Output the (X, Y) coordinate of the center of the cell containing the given text.  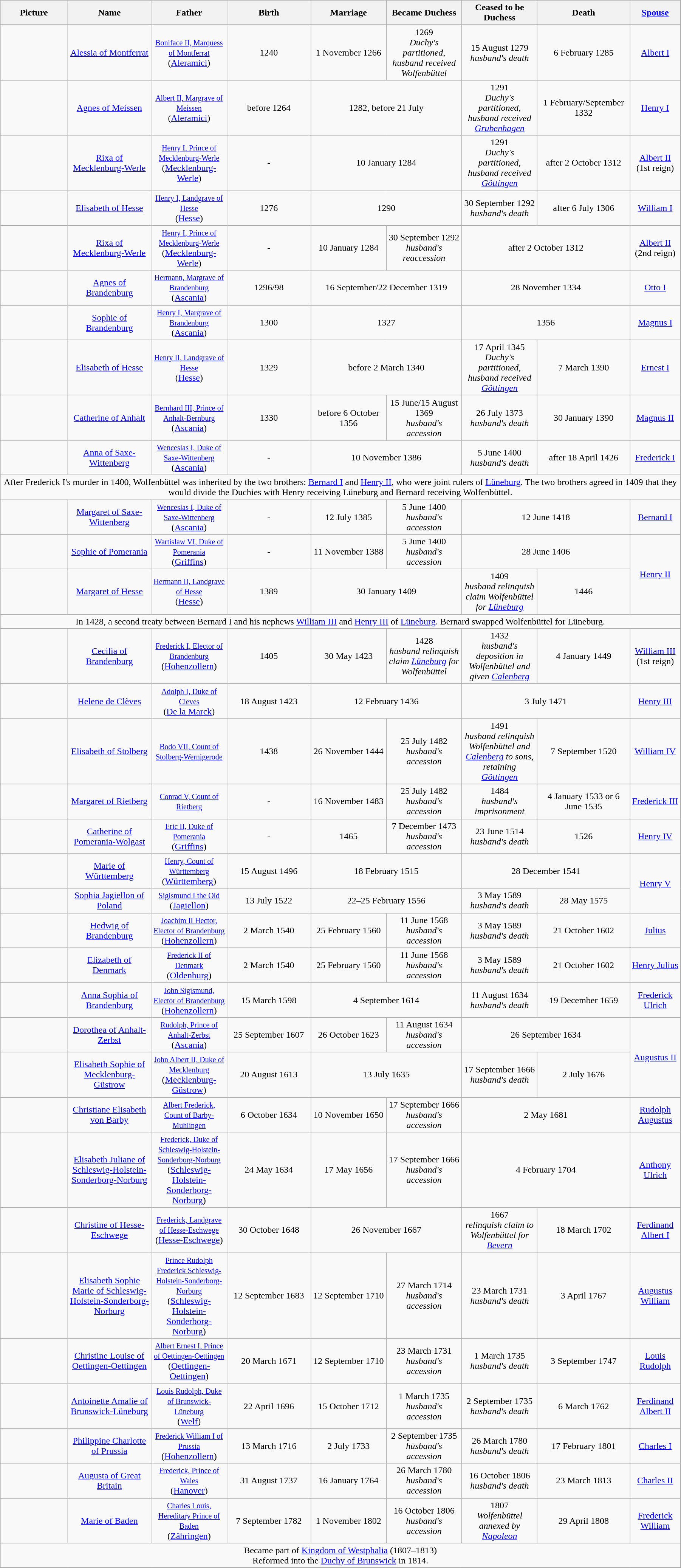
Rudolph, Prince of Anhalt-Zerbst(Ascania) (189, 1035)
1 March 1735husband's death (500, 1361)
Henry Julius (655, 965)
Rudolph Augustus (655, 1114)
1405 (269, 656)
16 September/22 December 1319 (386, 288)
Albert Frederick, Count of Barby-Muhlingen (189, 1114)
12 February 1436 (386, 701)
after 18 April 1426 (583, 457)
Henry III (655, 701)
Otto I (655, 288)
13 July 1522 (269, 900)
30 October 1648 (269, 1230)
26 November 1444 (348, 751)
Spouse (655, 13)
13 March 1716 (269, 1446)
Augusta of Great Britain (109, 1481)
23 March 1731husband's accession (424, 1361)
1269Duchy's partitioned, husband received Wolfenbüttel (424, 53)
Frederick III (655, 801)
15 August 1279husband's death (500, 53)
6 October 1634 (269, 1114)
25 September 1607 (269, 1035)
7 March 1390 (583, 367)
Bernard I (655, 517)
18 February 1515 (386, 871)
1409husband relinquish claim Wolfenbüttel for Lüneburg (500, 592)
Helene de Clèves (109, 701)
2 September 1735husband's accession (424, 1446)
Albert II (2nd reign) (655, 248)
6 February 1285 (583, 53)
Name (109, 13)
18 March 1702 (583, 1230)
3 April 1767 (583, 1296)
1330 (269, 417)
27 March 1714husband's accession (424, 1296)
Became Duchess (424, 13)
Charles II (655, 1481)
12 June 1418 (546, 517)
Father (189, 13)
1 November 1802 (348, 1520)
Sophie of Brandenburg (109, 322)
29 April 1808 (583, 1520)
Frederick Ulrich (655, 1000)
Frederick I (655, 457)
2 May 1681 (546, 1114)
1465 (348, 836)
7 September 1520 (583, 751)
26 September 1634 (546, 1035)
Henry II, Landgrave of Hesse(Hesse) (189, 367)
16 October 1806husband's accession (424, 1520)
Marriage (348, 13)
1 March 1735husband's accession (424, 1406)
Elisabeth Sophie Marie of Schleswig-Holstein-Sonderborg-Norburg (109, 1296)
Augustus II (655, 1057)
12 July 1385 (348, 517)
3 September 1747 (583, 1361)
Frederick, Landgrave of Hesse-Eschwege(Hesse-Eschwege) (189, 1230)
William I (655, 208)
10 November 1650 (348, 1114)
13 July 1635 (386, 1074)
Margaret of Rietberg (109, 801)
Anthony Ulrich (655, 1170)
6 March 1762 (583, 1406)
30 January 1390 (583, 417)
16 November 1483 (348, 801)
John Sigismund, Elector of Brandenburg(Hohenzollern) (189, 1000)
Catherine of Anhalt (109, 417)
1296/98 (269, 288)
30 September 1292husband's death (500, 208)
18 August 1423 (269, 701)
28 December 1541 (546, 871)
Philippine Charlotte of Prussia (109, 1446)
26 October 1623 (348, 1035)
1526 (583, 836)
4 January 1533 or 6 June 1535 (583, 801)
11 November 1388 (348, 552)
Hermann II, Landgrave of Hesse(Hesse) (189, 592)
1291Duchy's partitioned, husband received Grubenhagen (500, 108)
26 July 1373husband's death (500, 417)
Prince Rudolph Frederick Schleswig-Holstein-Sonderborg-Norburg(Schleswig-Holstein-Sonderborg-Norburg) (189, 1296)
Frederick I, Elector of Brandenburg(Hohenzollern) (189, 656)
15 October 1712 (348, 1406)
1282, before 21 July (386, 108)
2 July 1676 (583, 1074)
1356 (546, 322)
16 January 1764 (348, 1481)
Louis Rudolph, Duke of Brunswick-Lüneburg(Welf) (189, 1406)
Elisabeth Sophie of Mecklenburg-Güstrow (109, 1074)
Albert II, Margrave of Meissen(Aleramici) (189, 108)
Birth (269, 13)
28 November 1334 (546, 288)
Henry V (655, 883)
31 August 1737 (269, 1481)
17 February 1801 (583, 1446)
Marie of Baden (109, 1520)
Henry, Count of Württemberg(Württemberg) (189, 871)
Charles I (655, 1446)
17 April 1345Duchy's partitioned, husband received Göttingen (500, 367)
30 September 1292husband's reaccession (424, 248)
4 September 1614 (386, 1000)
Bernhard III, Prince of Anhalt-Bernburg(Ascania) (189, 417)
Catherine of Pomerania-Wolgast (109, 836)
Christiane Elisabeth von Barby (109, 1114)
Elisabeth Juliane of Schleswig-Holstein-Sonderborg-Norburg (109, 1170)
Hedwig of Brandenburg (109, 930)
15 March 1598 (269, 1000)
Christine of Hesse-Eschwege (109, 1230)
1432husband's deposition in Wolfenbüttel and given Calenberg (500, 656)
28 June 1406 (546, 552)
4 February 1704 (546, 1170)
Magnus I (655, 322)
Ernest I (655, 367)
1291Duchy's partitioned, husband received Göttingen (500, 163)
Alessia of Montferrat (109, 53)
Frederick William (655, 1520)
William IV (655, 751)
11 August 1634husband's accession (424, 1035)
12 September 1683 (269, 1296)
Bodo VII, Count of Stolberg-Wernigerode (189, 751)
24 May 1634 (269, 1170)
Elizabeth of Denmark (109, 965)
John Albert II, Duke of Mecklenburg(Mecklenburg-Güstrow) (189, 1074)
3 July 1471 (546, 701)
30 May 1423 (348, 656)
1428husband relinquish claim Lüneburg for Wolfenbüttel (424, 656)
Wartislaw VI, Duke of Pomerania(Griffins) (189, 552)
26 March 1780husband's death (500, 1446)
1240 (269, 53)
2 July 1733 (348, 1446)
Joachim II Hector, Elector of Brandenburg(Hohenzollern) (189, 930)
23 March 1813 (583, 1481)
23 June 1514husband's death (500, 836)
Julius (655, 930)
20 March 1671 (269, 1361)
1290 (386, 208)
Albert II (1st reign) (655, 163)
1327 (386, 322)
Elisabeth of Stolberg (109, 751)
Henry I (655, 108)
1329 (269, 367)
1667relinquish claim to Wolfenbüttel for Bevern (500, 1230)
17 May 1656 (348, 1170)
Albert I (655, 53)
10 November 1386 (386, 457)
Louis Rudolph (655, 1361)
Henry II (655, 575)
1300 (269, 322)
1 November 1266 (348, 53)
Ceased to be Duchess (500, 13)
1276 (269, 208)
Christine Louise of Oettingen-Oettingen (109, 1361)
Antoinette Amalie of Brunswick-Lüneburg (109, 1406)
Ferdinand Albert II (655, 1406)
Marie of Württemberg (109, 871)
Ferdinand Albert I (655, 1230)
Became part of Kingdom of Westphalia (1807–1813)Reformed into the Duchy of Brunswick in 1814. (340, 1555)
1438 (269, 751)
Sophie of Pomerania (109, 552)
22–25 February 1556 (386, 900)
Adolph I, Duke of Cleves(De la Marck) (189, 701)
19 December 1659 (583, 1000)
15 June/15 August 1369husband's accession (424, 417)
20 August 1613 (269, 1074)
before 2 March 1340 (386, 367)
1389 (269, 592)
Margaret of Saxe-Wittenberg (109, 517)
before 6 October 1356 (348, 417)
26 March 1780husband's accession (424, 1481)
15 August 1496 (269, 871)
Sigismund I the Old(Jagiellon) (189, 900)
before 1264 (269, 108)
Agnes of Meissen (109, 108)
Frederick, Prince of Wales(Hanover) (189, 1481)
Henry IV (655, 836)
30 January 1409 (386, 592)
Frederick, Duke of Schleswig-Holstein-Sonderborg-Norburg(Schleswig-Holstein-Sonderborg-Norburg) (189, 1170)
22 April 1696 (269, 1406)
Anna Sophia of Brandenburg (109, 1000)
In 1428, a second treaty between Bernard I and his nephews William III and Henry III of Lüneburg. Bernard swapped Wolfenbüttel for Lüneburg. (340, 621)
1807Wolfenbüttel annexed by Napoleon (500, 1520)
Henry I, Margrave of Brandenburg(Ascania) (189, 322)
1484 husband's imprisonment (500, 801)
Dorothea of Anhalt-Zerbst (109, 1035)
Anna of Saxe-Wittenberg (109, 457)
Cecilia of Brandenburg (109, 656)
1491husband relinquish Wolfenbüttel and Calenberg to sons, retaining Göttingen (500, 751)
Albert Ernest I, Prince of Oettingen-Oettingen(Oettingen-Oettingen) (189, 1361)
Hermann, Margrave of Brandenburg(Ascania) (189, 288)
Magnus II (655, 417)
Boniface II, Marquess of Montferrat(Aleramici) (189, 53)
Frederick II of Denmark(Oldenburg) (189, 965)
Margaret of Hesse (109, 592)
16 October 1806husband's death (500, 1481)
Eric II, Duke of Pomerania(Griffins) (189, 836)
26 November 1667 (386, 1230)
28 May 1575 (583, 900)
7 September 1782 (269, 1520)
5 June 1400husband's death (500, 457)
William III(1st reign) (655, 656)
4 January 1449 (583, 656)
Frederick William I of Prussia(Hohenzollern) (189, 1446)
11 August 1634husband's death (500, 1000)
Sophia Jagiellon of Poland (109, 900)
after 6 July 1306 (583, 208)
1 February/September 1332 (583, 108)
Augustus William (655, 1296)
Picture (34, 13)
1446 (583, 592)
Charles Louis, Hereditary Prince of Baden(Zähringen) (189, 1520)
23 March 1731husband's death (500, 1296)
2 September 1735husband's death (500, 1406)
Death (583, 13)
7 December 1473husband's accession (424, 836)
Agnes of Brandenburg (109, 288)
Conrad V, Count of Rietberg (189, 801)
Henry I, Landgrave of Hesse(Hesse) (189, 208)
17 September 1666husband's death (500, 1074)
